Pinpoint the cell where the given text exists, returning its (x, y) midpoint coordinate. 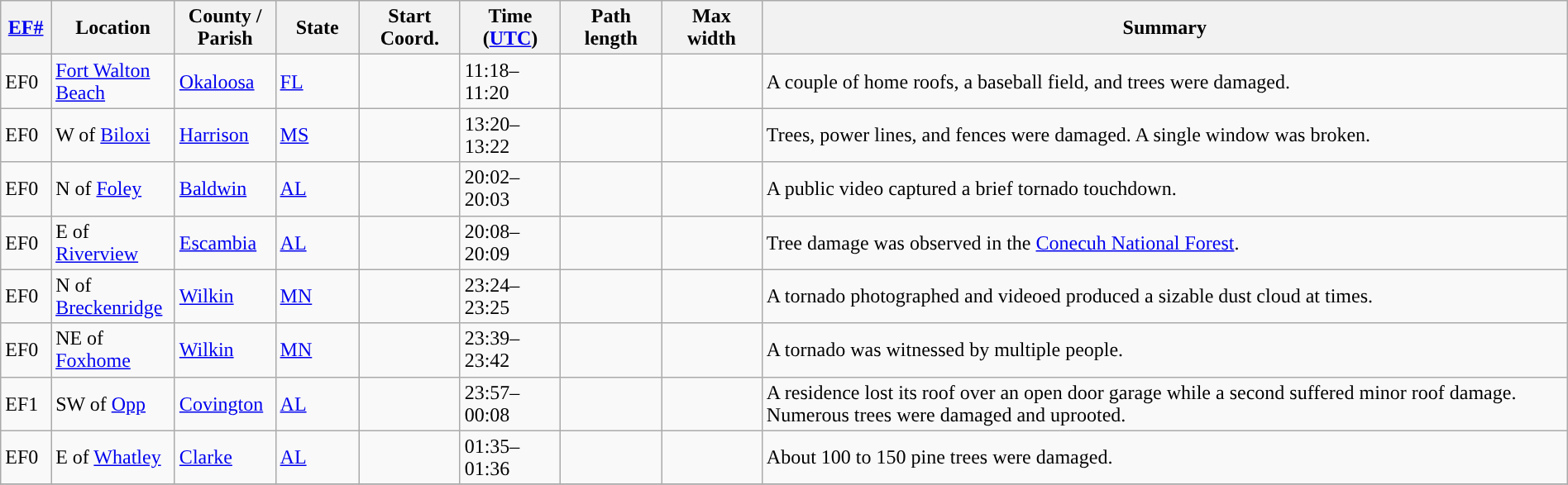
Time (UTC) (510, 28)
Baldwin (225, 188)
E of Riverview (113, 243)
A couple of home roofs, a baseball field, and trees were damaged. (1164, 81)
SW of Opp (113, 403)
Escambia (225, 243)
W of Biloxi (113, 136)
E of Whatley (113, 458)
20:02–20:03 (510, 188)
MS (318, 136)
County / Parish (225, 28)
11:18–11:20 (510, 81)
20:08–20:09 (510, 243)
01:35–01:36 (510, 458)
Trees, power lines, and fences were damaged. A single window was broken. (1164, 136)
Harrison (225, 136)
Clarke (225, 458)
A residence lost its roof over an open door garage while a second suffered minor roof damage. Numerous trees were damaged and uprooted. (1164, 403)
A public video captured a brief tornado touchdown. (1164, 188)
Summary (1164, 28)
N of Breckenridge (113, 296)
23:57–00:08 (510, 403)
Fort Walton Beach (113, 81)
Tree damage was observed in the Conecuh National Forest. (1164, 243)
Okaloosa (225, 81)
EF1 (26, 403)
EF# (26, 28)
23:24–23:25 (510, 296)
NE of Foxhome (113, 350)
Covington (225, 403)
13:20–13:22 (510, 136)
A tornado photographed and videoed produced a sizable dust cloud at times. (1164, 296)
23:39–23:42 (510, 350)
Location (113, 28)
Start Coord. (409, 28)
Max width (712, 28)
N of Foley (113, 188)
A tornado was witnessed by multiple people. (1164, 350)
State (318, 28)
FL (318, 81)
Path length (611, 28)
About 100 to 150 pine trees were damaged. (1164, 458)
